From the cell containing the given text, extract its center point as [X, Y] coordinate. 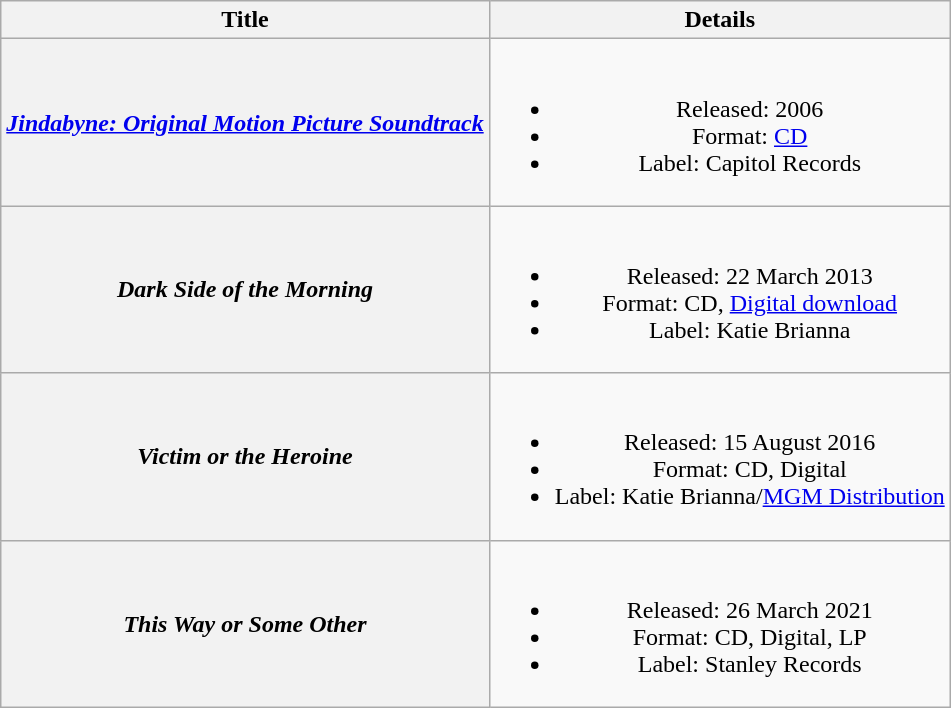
Released: 26 March 2021Format: CD, Digital, LPLabel: Stanley Records [720, 624]
Details [720, 20]
Released: 2006Format: CDLabel: Capitol Records [720, 122]
Jindabyne: Original Motion Picture Soundtrack [245, 122]
This Way or Some Other [245, 624]
Title [245, 20]
Released: 15 August 2016Format: CD, DigitalLabel: Katie Brianna/MGM Distribution [720, 456]
Released: 22 March 2013Format: CD, Digital downloadLabel: Katie Brianna [720, 290]
Victim or the Heroine [245, 456]
Dark Side of the Morning [245, 290]
